For the text-containing cell, return its midpoint in (X, Y) coordinate format. 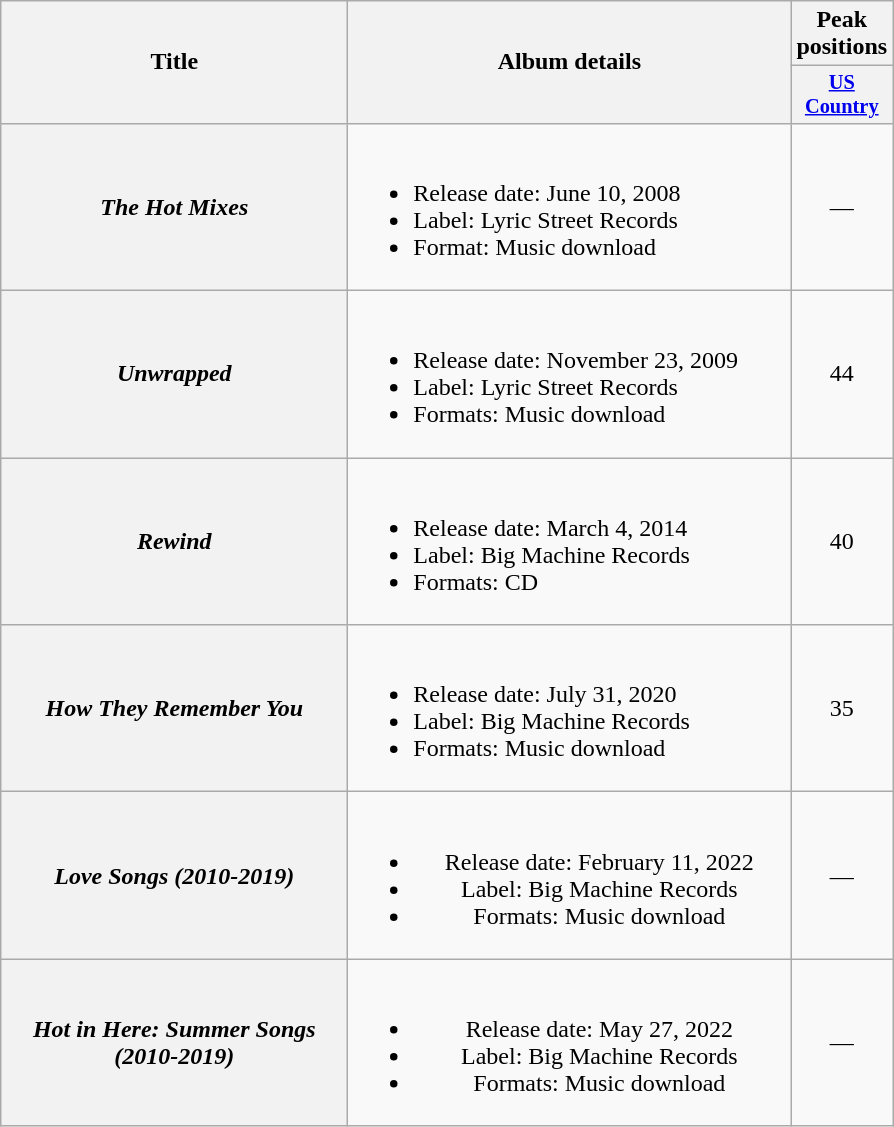
35 (842, 708)
Release date: May 27, 2022Label: Big Machine RecordsFormats: Music download (570, 1042)
Hot in Here: Summer Songs (2010-2019) (174, 1042)
Rewind (174, 542)
Album details (570, 62)
Release date: June 10, 2008Label: Lyric Street RecordsFormat: Music download (570, 206)
Love Songs (2010-2019) (174, 876)
Unwrapped (174, 374)
Release date: July 31, 2020Label: Big Machine RecordsFormats: Music download (570, 708)
44 (842, 374)
US Country (842, 95)
Peak positions (842, 34)
How They Remember You (174, 708)
Release date: November 23, 2009Label: Lyric Street RecordsFormats: Music download (570, 374)
40 (842, 542)
The Hot Mixes (174, 206)
Release date: February 11, 2022Label: Big Machine RecordsFormats: Music download (570, 876)
Title (174, 62)
Release date: March 4, 2014Label: Big Machine RecordsFormats: CD (570, 542)
